Pinpoint the cell where the given text exists, returning its (x, y) midpoint coordinate. 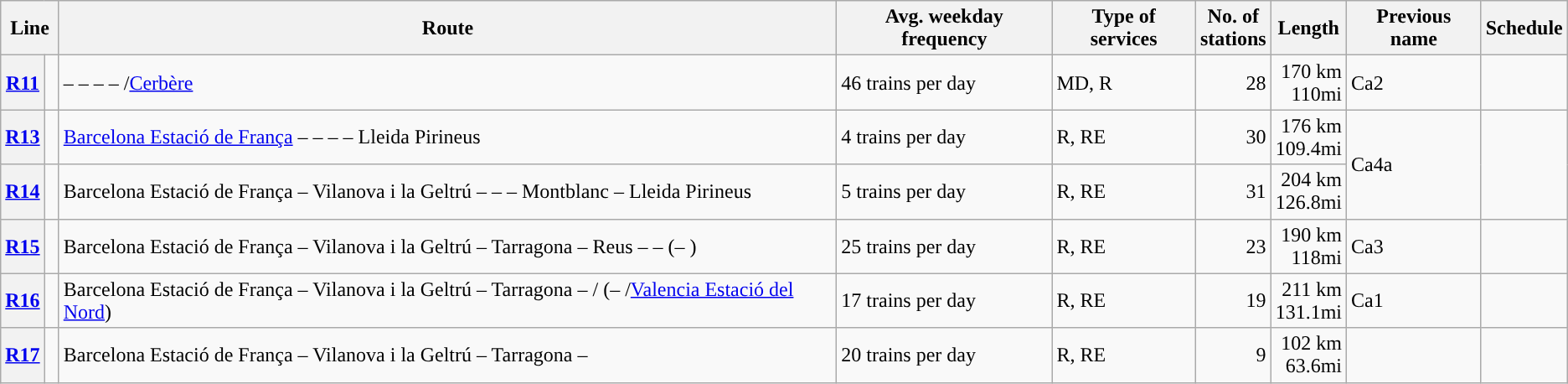
28 (1233, 82)
211 km131.1mi (1308, 300)
R16 (23, 300)
R11 (23, 82)
R15 (23, 246)
Ca4a (1414, 164)
102 km63.6mi (1308, 355)
Type of services (1124, 29)
4 trains per day (945, 138)
190 km118mi (1308, 246)
31 (1233, 191)
17 trains per day (945, 300)
Avg. weekday frequency (945, 29)
Ca2 (1414, 82)
20 trains per day (945, 355)
No. ofstations (1233, 29)
Line (30, 29)
Ca1 (1414, 300)
R14 (23, 191)
Barcelona Estació de França – Vilanova i la Geltrú – Tarragona – / (– /Valencia Estació del Nord) (447, 300)
Ca3 (1414, 246)
Barcelona Estació de França – Vilanova i la Geltrú – Tarragona – Reus – – (– ) (447, 246)
170 km110mi (1308, 82)
19 (1233, 300)
MD, R (1124, 82)
9 (1233, 355)
Previous name (1414, 29)
Route (447, 29)
Schedule (1524, 29)
204 km126.8mi (1308, 191)
176 km109.4mi (1308, 138)
30 (1233, 138)
R13 (23, 138)
Barcelona Estació de França – Vilanova i la Geltrú – Tarragona – (447, 355)
– – – – /Cerbère (447, 82)
46 trains per day (945, 82)
Length (1308, 29)
5 trains per day (945, 191)
25 trains per day (945, 246)
R17 (23, 355)
Barcelona Estació de França – – – – Lleida Pirineus (447, 138)
Barcelona Estació de França – Vilanova i la Geltrú – – – Montblanc – Lleida Pirineus (447, 191)
23 (1233, 246)
